Capture the cell that displays the provided text and extract its [X, Y] central coordinate. 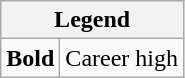
Career high [122, 58]
Bold [30, 58]
Legend [92, 20]
